Find where the given text appears and provide that cell's center as (X, Y) coordinate. 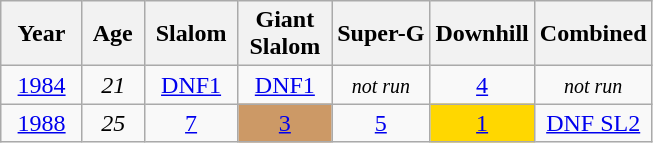
Giant Slalom (285, 34)
Year (42, 34)
1 (482, 123)
Slalom (191, 34)
1984 (42, 85)
1988 (42, 123)
7 (191, 123)
Age (113, 34)
5 (381, 123)
4 (482, 85)
DNF SL2 (593, 123)
25 (113, 123)
Downhill (482, 34)
21 (113, 85)
3 (285, 123)
Super-G (381, 34)
Combined (593, 34)
